Find where the given text appears and provide that cell's center as [x, y] coordinate. 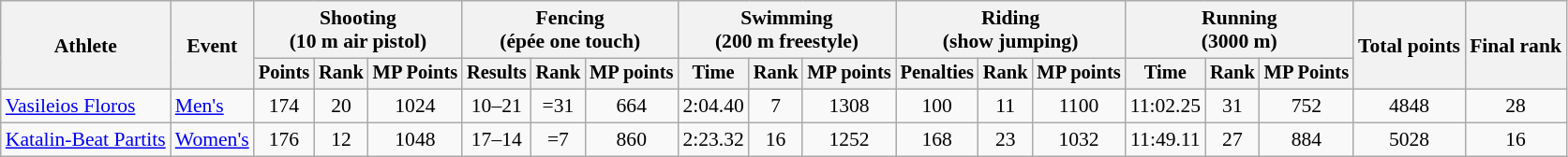
1048 [415, 140]
20 [341, 107]
664 [632, 107]
31 [1232, 107]
11:49.11 [1166, 140]
752 [1307, 107]
17–14 [497, 140]
1308 [849, 107]
23 [1006, 140]
Vasileios Floros [86, 107]
=31 [559, 107]
168 [937, 140]
=7 [559, 140]
Shooting(10 m air pistol) [358, 30]
7 [776, 107]
Final rank [1516, 45]
Event [212, 45]
28 [1516, 107]
Women's [212, 140]
10–21 [497, 107]
Running(3000 m) [1239, 30]
Results [497, 74]
Riding(show jumping) [1010, 30]
1032 [1078, 140]
Total points [1410, 45]
884 [1307, 140]
174 [284, 107]
Katalin-Beat Partits [86, 140]
1024 [415, 107]
5028 [1410, 140]
Penalties [937, 74]
1100 [1078, 107]
27 [1232, 140]
1252 [849, 140]
100 [937, 107]
176 [284, 140]
2:04.40 [712, 107]
Men's [212, 107]
Fencing(épée one touch) [570, 30]
Swimming(200 m freestyle) [786, 30]
860 [632, 140]
4848 [1410, 107]
11 [1006, 107]
11:02.25 [1166, 107]
Athlete [86, 45]
Points [284, 74]
12 [341, 140]
2:23.32 [712, 140]
